Return (X, Y) of the center of cell containing provided text 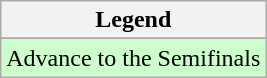
Legend (134, 20)
Advance to the Semifinals (134, 58)
